Return the [x, y] coordinate for the center point of the cell that contains the specified text.  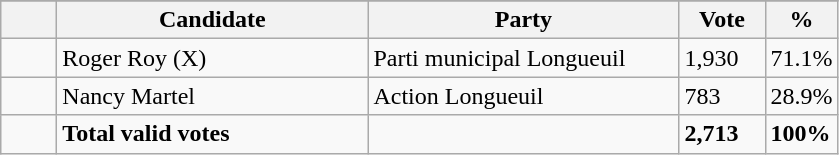
783 [722, 96]
Action Longueuil [524, 96]
Vote [722, 20]
Total valid votes [212, 134]
Nancy Martel [212, 96]
28.9% [802, 96]
Candidate [212, 20]
Party [524, 20]
2,713 [722, 134]
Roger Roy (X) [212, 58]
1,930 [722, 58]
Parti municipal Longueuil [524, 58]
100% [802, 134]
71.1% [802, 58]
% [802, 20]
